Scan for the cell matching the given text and deliver its (x, y) coordinate at center. 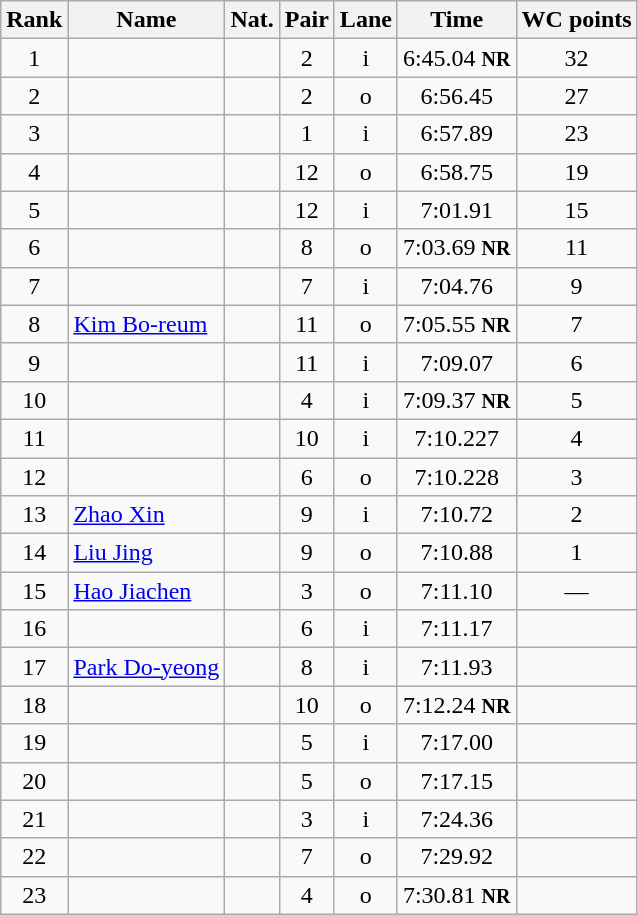
6:56.45 (456, 96)
7:30.81 NR (456, 895)
13 (34, 515)
7:11.10 (456, 591)
7:17.00 (456, 743)
21 (34, 819)
Park Do-yeong (146, 667)
6:45.04 NR (456, 58)
7:11.17 (456, 629)
32 (576, 58)
7:10.228 (456, 477)
Time (456, 20)
7:05.55 NR (456, 324)
Nat. (252, 20)
7:24.36 (456, 819)
7:10.72 (456, 515)
7:11.93 (456, 667)
Zhao Xin (146, 515)
14 (34, 553)
Kim Bo-reum (146, 324)
20 (34, 781)
7:09.37 NR (456, 400)
7:10.88 (456, 553)
16 (34, 629)
Hao Jiachen (146, 591)
7:29.92 (456, 857)
6:58.75 (456, 172)
7:01.91 (456, 210)
7:10.227 (456, 438)
7:12.24 NR (456, 705)
17 (34, 667)
Pair (306, 20)
6:57.89 (456, 134)
Rank (34, 20)
18 (34, 705)
7:03.69 NR (456, 248)
7:04.76 (456, 286)
— (576, 591)
22 (34, 857)
Name (146, 20)
Lane (366, 20)
7:09.07 (456, 362)
7:17.15 (456, 781)
WC points (576, 20)
Liu Jing (146, 553)
27 (576, 96)
